Capture the cell that displays the provided text and extract its (x, y) central coordinate. 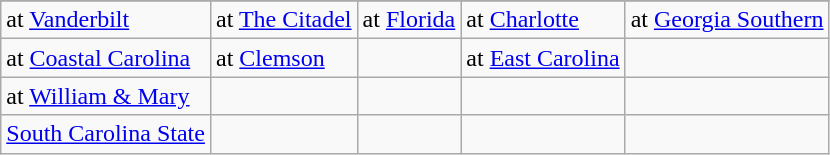
at Georgia Southern (727, 20)
South Carolina State (106, 134)
at Coastal Carolina (106, 58)
at East Carolina (543, 58)
at Clemson (284, 58)
at Charlotte (543, 20)
at Vanderbilt (106, 20)
at The Citadel (284, 20)
at Florida (409, 20)
at William & Mary (106, 96)
